Scan for the cell matching the given text and deliver its (x, y) coordinate at center. 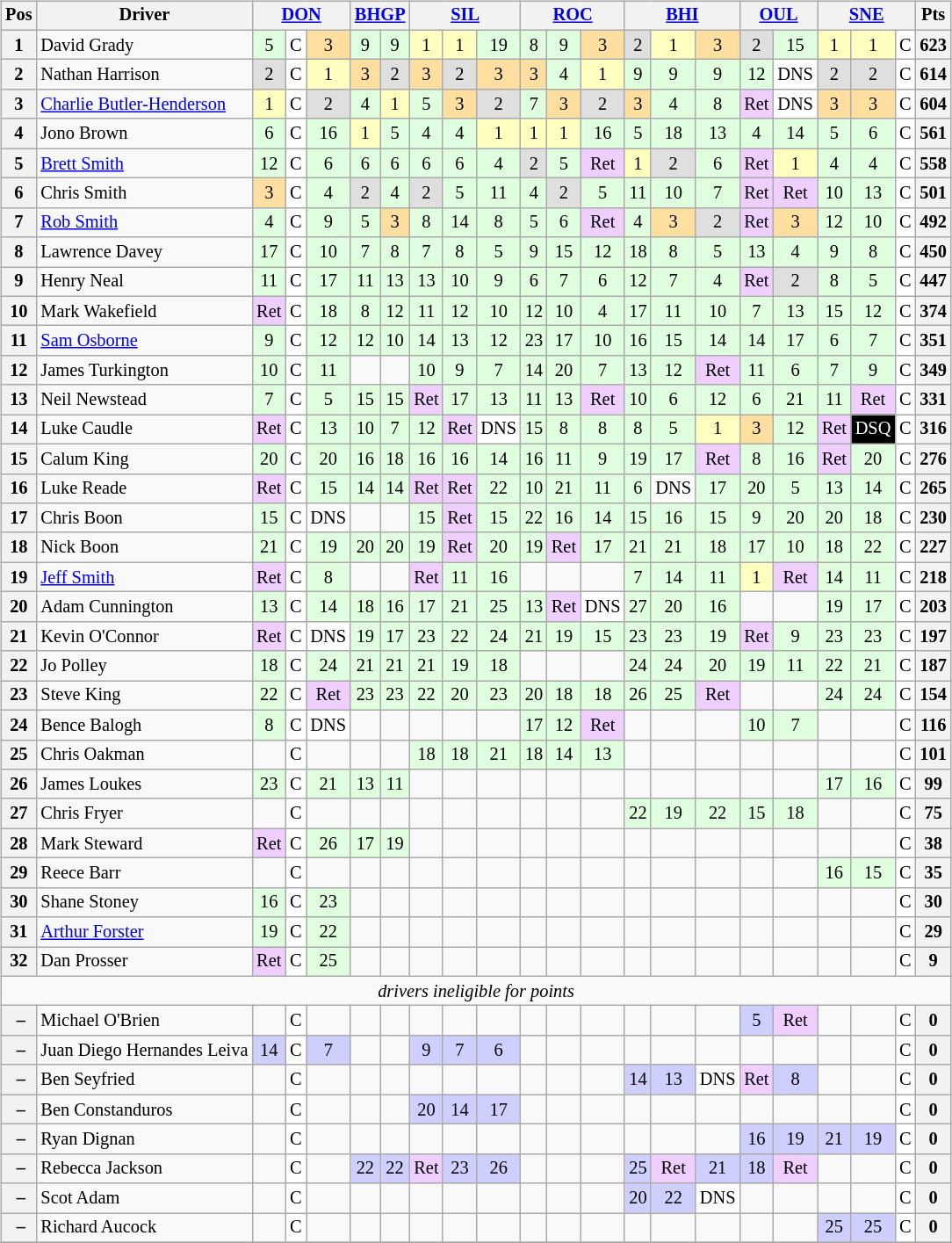
Henry Neal (144, 282)
450 (934, 252)
Adam Cunnington (144, 607)
32 (18, 962)
ROC (573, 16)
203 (934, 607)
99 (934, 784)
SNE (867, 16)
614 (934, 75)
331 (934, 400)
BHGP (379, 16)
Lawrence Davey (144, 252)
Sam Osborne (144, 341)
374 (934, 311)
Dan Prosser (144, 962)
DON (301, 16)
447 (934, 282)
Chris Fryer (144, 813)
Ben Constanduros (144, 1109)
Kevin O'Connor (144, 636)
SIL (465, 16)
Bence Balogh (144, 725)
38 (934, 843)
Pts (934, 16)
227 (934, 547)
Luke Reade (144, 488)
218 (934, 577)
623 (934, 45)
Reece Barr (144, 873)
Rob Smith (144, 222)
Brett Smith (144, 163)
349 (934, 371)
28 (18, 843)
561 (934, 134)
604 (934, 105)
Chris Boon (144, 518)
316 (934, 430)
265 (934, 488)
Arthur Forster (144, 932)
351 (934, 341)
75 (934, 813)
492 (934, 222)
Luke Caudle (144, 430)
Nathan Harrison (144, 75)
Jono Brown (144, 134)
OUL (778, 16)
Pos (18, 16)
187 (934, 666)
154 (934, 696)
James Turkington (144, 371)
Rebecca Jackson (144, 1168)
Ben Seyfried (144, 1080)
James Loukes (144, 784)
Neil Newstead (144, 400)
Calum King (144, 459)
Chris Oakman (144, 755)
Richard Aucock (144, 1228)
Juan Diego Hernandes Leiva (144, 1051)
Chris Smith (144, 193)
230 (934, 518)
Driver (144, 16)
Scot Adam (144, 1198)
35 (934, 873)
Ryan Dignan (144, 1139)
558 (934, 163)
Charlie Butler-Henderson (144, 105)
31 (18, 932)
Shane Stoney (144, 902)
Steve King (144, 696)
drivers ineligible for points (476, 991)
276 (934, 459)
Jeff Smith (144, 577)
BHI (682, 16)
Mark Wakefield (144, 311)
Mark Steward (144, 843)
101 (934, 755)
Nick Boon (144, 547)
DSQ (873, 430)
501 (934, 193)
197 (934, 636)
David Grady (144, 45)
Michael O'Brien (144, 1021)
116 (934, 725)
Jo Polley (144, 666)
